Provide the [x, y] coordinate of the cell's center where the given text is located.  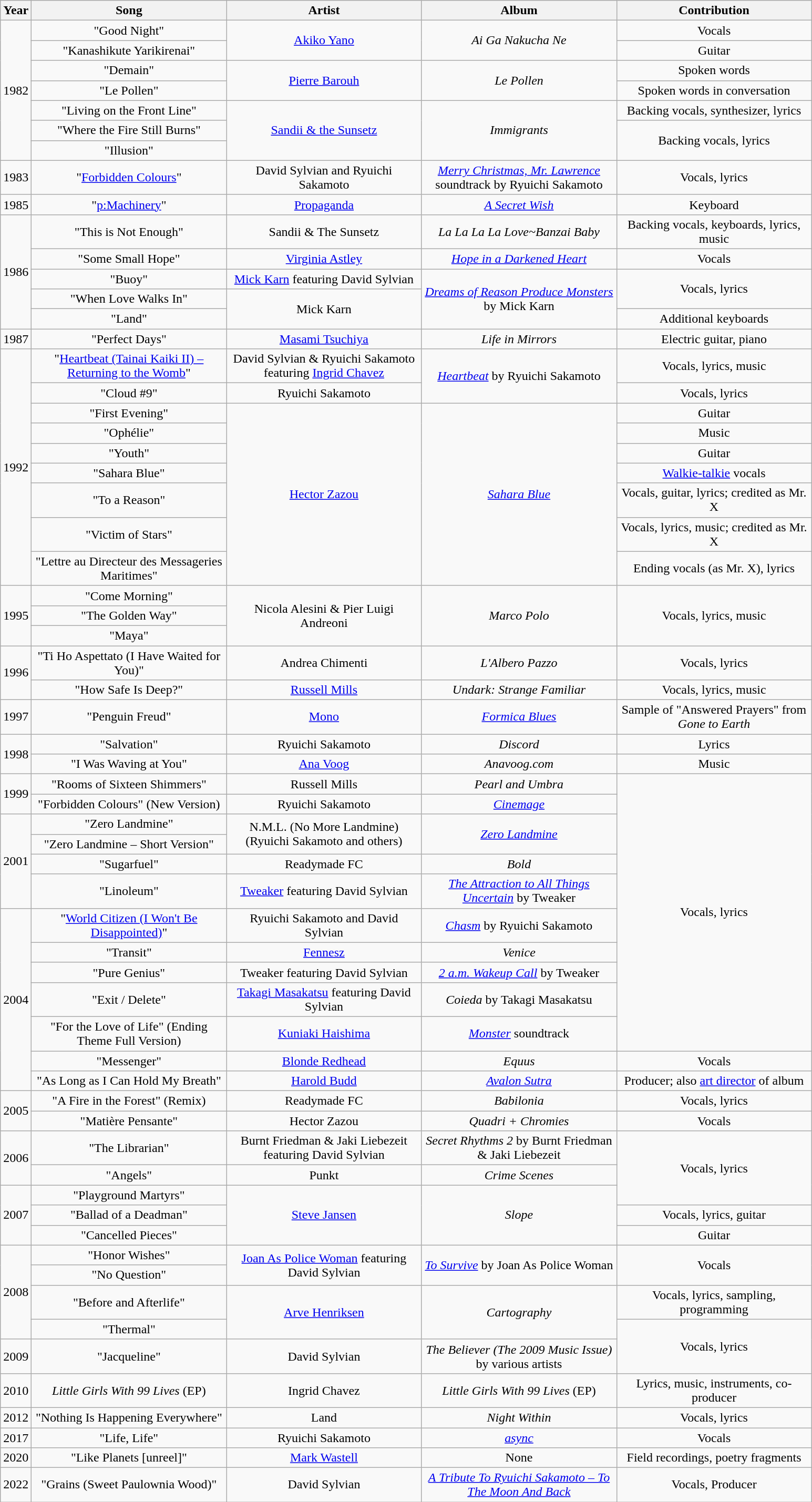
Night Within [519, 1417]
The Believer (The 2009 Music Issue) by various artists [519, 1356]
2008 [16, 1292]
Arve Henriksen [324, 1312]
"Zero Landmine" [129, 824]
"Where the Fire Still Burns" [129, 130]
async [519, 1437]
Vocals, Producer [714, 1485]
"Playground Martyrs" [129, 1195]
Ryuichi Sakamoto and David Sylvian [324, 925]
"Cloud #9" [129, 393]
"The Librarian" [129, 1148]
"Ballad of a Deadman" [129, 1215]
Coieda by Takagi Masakatsu [519, 1000]
"Nothing Is Happening Everywhere" [129, 1417]
Spoken words in conversation [714, 90]
"Angels" [129, 1175]
2004 [16, 1000]
Propaganda [324, 204]
Mick Karn featuring David Sylvian [324, 279]
2020 [16, 1458]
"Living on the Front Line" [129, 110]
"Some Small Hope" [129, 259]
Artist [324, 11]
"Demain" [129, 70]
David Sylvian & Ryuichi Sakamoto featuring Ingrid Chavez [324, 366]
Backing vocals, keyboards, lyrics, music [714, 231]
Takagi Masakatsu featuring David Sylvian [324, 1000]
2007 [16, 1215]
"Cancelled Pieces" [129, 1235]
Joan As Police Woman featuring David Sylvian [324, 1265]
Lyrics [714, 744]
"Land" [129, 319]
"This is Not Enough" [129, 231]
Quadri + Chromies [519, 1121]
"Linoleum" [129, 891]
"Before and Afterlife" [129, 1302]
1997 [16, 717]
1999 [16, 794]
Le Pollen [519, 80]
Steve Jansen [324, 1215]
Harold Budd [324, 1081]
"Sugarfuel" [129, 864]
Merry Christmas, Mr. Lawrence soundtrack by Ryuichi Sakamoto [519, 178]
Cinemage [519, 804]
Walkie-talkie vocals [714, 473]
Zero Landmine [519, 834]
"World Citizen (I Won't Be Disappointed)" [129, 925]
1992 [16, 468]
Ending vocals (as Mr. X), lyrics [714, 569]
Ai Ga Nakucha Ne [519, 40]
1987 [16, 339]
"Forbidden Colours" [129, 178]
2012 [16, 1417]
"Kanashikute Yarikirenai" [129, 50]
Formica Blues [519, 717]
"Illusion" [129, 150]
Vocals, lyrics, guitar [714, 1215]
Ingrid Chavez [324, 1391]
Pierre Barouh [324, 80]
1985 [16, 204]
Vocals, lyrics, music; credited as Mr. X [714, 534]
"Maya" [129, 635]
"To a Reason" [129, 500]
Andrea Chimenti [324, 662]
"Pure Genius" [129, 972]
Life in Mirrors [519, 339]
"Buoy" [129, 279]
2022 [16, 1485]
Song [129, 11]
"Like Planets [unreel]" [129, 1458]
"Transit" [129, 952]
Lyrics, music, instruments, co-producer [714, 1391]
A Tribute To Ryuichi Sakamoto – To The Moon And Back [519, 1485]
Chasm by Ryuichi Sakamoto [519, 925]
Year [16, 11]
The Attraction to All Things Uncertain by Tweaker [519, 891]
"Sahara Blue" [129, 473]
Additional keyboards [714, 319]
La La La La Love~Banzai Baby [519, 231]
Babilonia [519, 1101]
2001 [16, 861]
"Life, Life" [129, 1437]
"Come Morning" [129, 595]
2010 [16, 1391]
Heartbeat by Ryuichi Sakamoto [519, 376]
"Honor Wishes" [129, 1255]
Producer; also art director of album [714, 1081]
Punkt [324, 1175]
"I Was Waving at You" [129, 764]
Keyboard [714, 204]
"Zero Landmine – Short Version" [129, 844]
Slope [519, 1215]
2009 [16, 1356]
Masami Tsuchiya [324, 339]
Blonde Redhead [324, 1061]
"Perfect Days" [129, 339]
1995 [16, 615]
2017 [16, 1437]
Fennesz [324, 952]
"Good Night" [129, 30]
"How Safe Is Deep?" [129, 690]
"p:Machinery" [129, 204]
Cartography [519, 1312]
2 a.m. Wakeup Call by Tweaker [519, 972]
1983 [16, 178]
2005 [16, 1111]
"Exit / Delete" [129, 1000]
"For the Love of Life" (Ending Theme Full Version) [129, 1033]
"Salvation" [129, 744]
"Forbidden Colours" (New Version) [129, 804]
Backing vocals, synthesizer, lyrics [714, 110]
"A Fire in the Forest" (Remix) [129, 1101]
1998 [16, 754]
Virginia Astley [324, 259]
"When Love Walks In" [129, 299]
"Heartbeat (Tainai Kaiki II) – Returning to the Womb" [129, 366]
Electric guitar, piano [714, 339]
Dreams of Reason Produce Monsters by Mick Karn [519, 299]
Hope in a Darkened Heart [519, 259]
Field recordings, poetry fragments [714, 1458]
"Thermal" [129, 1329]
Mono [324, 717]
1986 [16, 271]
Secret Rhythms 2 by Burnt Friedman & Jaki Liebezeit [519, 1148]
"First Evening" [129, 413]
Monster soundtrack [519, 1033]
Vocals, guitar, lyrics; credited as Mr. X [714, 500]
Sample of "Answered Prayers" from Gone to Earth [714, 717]
Spoken words [714, 70]
"Victim of Stars" [129, 534]
"Ophélie" [129, 433]
Discord [519, 744]
Sahara Blue [519, 494]
Akiko Yano [324, 40]
None [519, 1458]
Vocals, lyrics, sampling, programming [714, 1302]
Avalon Sutra [519, 1081]
Anavoog.com [519, 764]
1982 [16, 90]
N.M.L. (No More Landmine) (Ryuichi Sakamoto and others) [324, 834]
Mark Wastell [324, 1458]
Album [519, 11]
2006 [16, 1158]
Undark: Strange Familiar [519, 690]
Sandii & the Sunsetz [324, 130]
Backing vocals, lyrics [714, 140]
David Sylvian and Ryuichi Sakamoto [324, 178]
Contribution [714, 11]
"Le Pollen" [129, 90]
A Secret Wish [519, 204]
Pearl and Umbra [519, 784]
"Grains (Sweet Paulownia Wood)" [129, 1485]
"Matière Pensante" [129, 1121]
1996 [16, 673]
"Penguin Freud" [129, 717]
"Rooms of Sixteen Shimmers" [129, 784]
Burnt Friedman & Jaki Liebezeit featuring David Sylvian [324, 1148]
L'Albero Pazzo [519, 662]
Kuniaki Haishima [324, 1033]
Nicola Alesini & Pier Luigi Andreoni [324, 615]
Mick Karn [324, 309]
Immigrants [519, 130]
Bold [519, 864]
Equus [519, 1061]
"Messenger" [129, 1061]
Marco Polo [519, 615]
Sandii & The Sunsetz [324, 231]
Ana Voog [324, 764]
"No Question" [129, 1275]
"Lettre au Directeur des Messageries Maritimes" [129, 569]
"Jacqueline" [129, 1356]
Land [324, 1417]
To Survive by Joan As Police Woman [519, 1265]
"As Long as I Can Hold My Breath" [129, 1081]
"The Golden Way" [129, 615]
"Youth" [129, 453]
Venice [519, 952]
"Ti Ho Aspettato (I Have Waited for You)" [129, 662]
Crime Scenes [519, 1175]
